Find where the given text appears and provide that cell's center as [X, Y] coordinate. 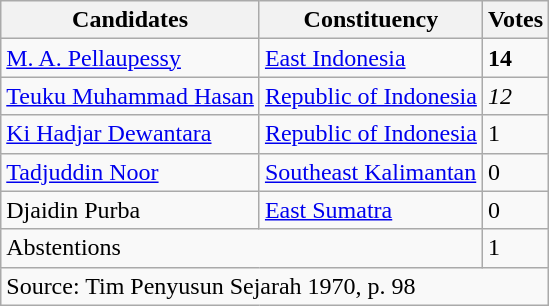
Southeast Kalimantan [370, 172]
Djaidin Purba [130, 210]
14 [515, 58]
12 [515, 96]
Ki Hadjar Dewantara [130, 134]
Source: Tim Penyusun Sejarah 1970, p. 98 [275, 286]
East Indonesia [370, 58]
East Sumatra [370, 210]
M. A. Pellaupessy [130, 58]
Candidates [130, 20]
Votes [515, 20]
Teuku Muhammad Hasan [130, 96]
Tadjuddin Noor [130, 172]
Constituency [370, 20]
Abstentions [242, 248]
